From the cell containing the given text, extract its center point as [x, y] coordinate. 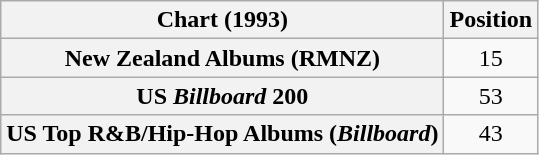
53 [491, 96]
43 [491, 134]
New Zealand Albums (RMNZ) [222, 58]
Chart (1993) [222, 20]
15 [491, 58]
US Top R&B/Hip-Hop Albums (Billboard) [222, 134]
US Billboard 200 [222, 96]
Position [491, 20]
